Pinpoint the cell where the given text exists, returning its [x, y] midpoint coordinate. 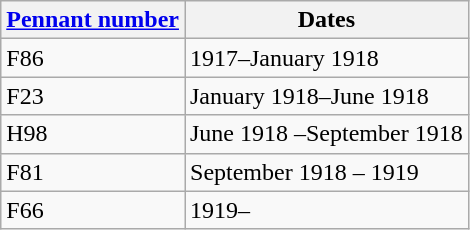
1917–January 1918 [326, 58]
September 1918 – 1919 [326, 172]
January 1918–June 1918 [326, 96]
Dates [326, 20]
F86 [93, 58]
H98 [93, 134]
1919– [326, 210]
F81 [93, 172]
June 1918 –September 1918 [326, 134]
F23 [93, 96]
Pennant number [93, 20]
F66 [93, 210]
